Find where the given text appears and provide that cell's center as (X, Y) coordinate. 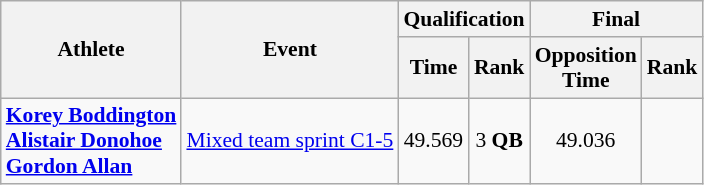
Korey BoddingtonAlistair DonohoeGordon Allan (92, 142)
Mixed team sprint C1-5 (290, 142)
Qualification (464, 19)
3 QB (500, 142)
49.036 (586, 142)
Final (616, 19)
Event (290, 50)
OppositionTime (586, 68)
49.569 (433, 142)
Time (433, 68)
Athlete (92, 50)
